Scan for the cell matching the given text and deliver its (X, Y) coordinate at center. 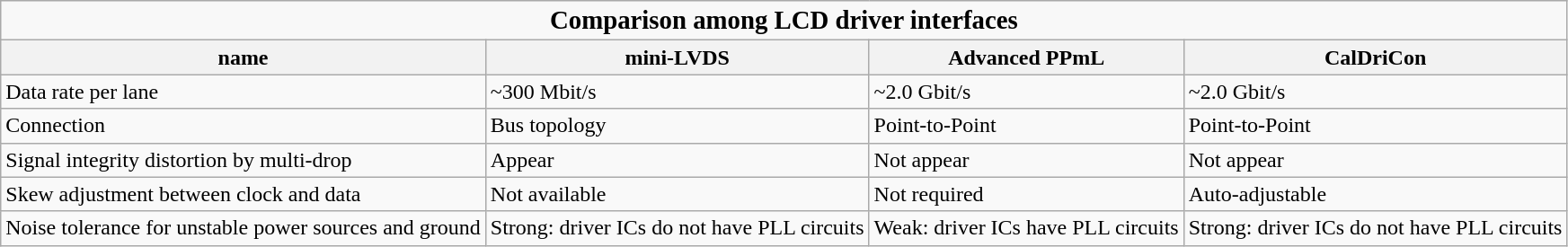
Advanced PPmL (1026, 57)
Appear (678, 160)
Connection (244, 126)
mini-LVDS (678, 57)
Weak: driver ICs have PLL circuits (1026, 228)
Bus topology (678, 126)
Data rate per lane (244, 92)
Comparison among LCD driver interfaces (784, 21)
Auto-adjustable (1375, 194)
Not required (1026, 194)
name (244, 57)
~300 Mbit/s (678, 92)
CalDriCon (1375, 57)
Not available (678, 194)
Signal integrity distortion by multi-drop (244, 160)
Noise tolerance for unstable power sources and ground (244, 228)
Skew adjustment between clock and data (244, 194)
